Scan for the cell matching the given text and deliver its [x, y] coordinate at center. 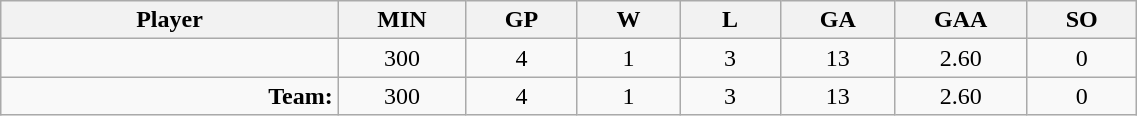
SO [1081, 20]
W [628, 20]
MIN [402, 20]
GA [838, 20]
Player [170, 20]
GAA [961, 20]
Team: [170, 96]
GP [522, 20]
L [730, 20]
